Search for the cell housing the specified text and yield its (x, y) center coordinate. 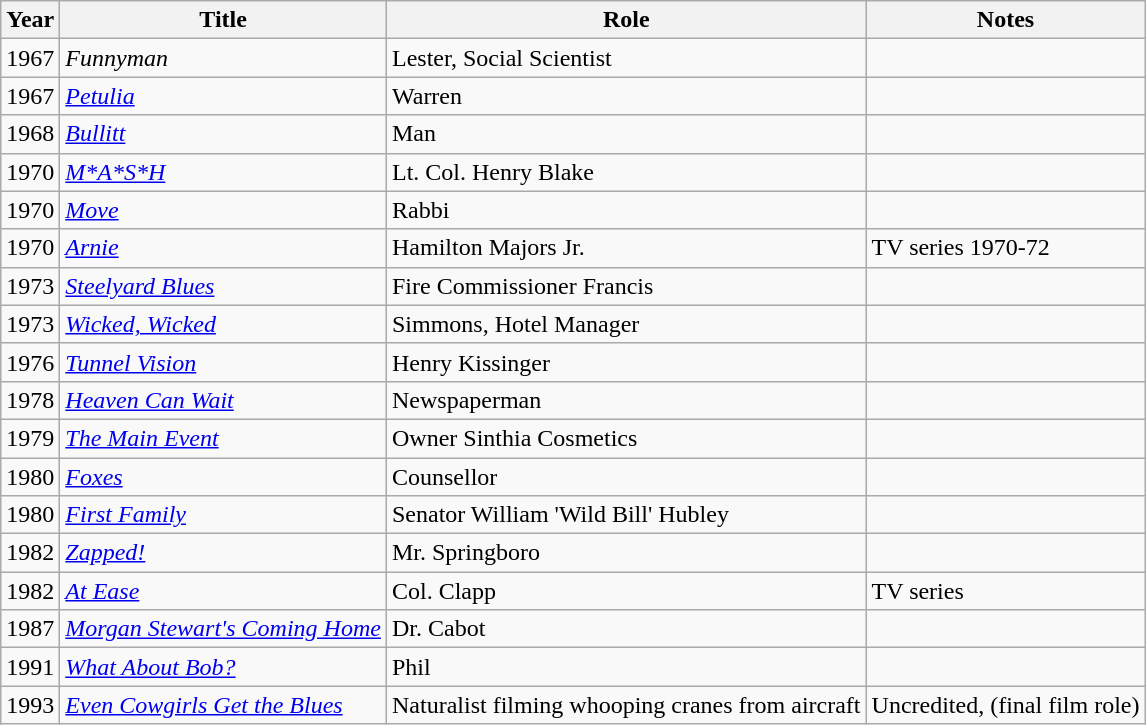
Tunnel Vision (224, 362)
Uncredited, (final film role) (1006, 705)
Senator William 'Wild Bill' Hubley (626, 515)
Foxes (224, 477)
1993 (30, 705)
1987 (30, 629)
Warren (626, 96)
What About Bob? (224, 667)
Hamilton Majors Jr. (626, 248)
Fire Commissioner Francis (626, 286)
Lt. Col. Henry Blake (626, 172)
Lester, Social Scientist (626, 58)
Mr. Springboro (626, 553)
1979 (30, 438)
At Ease (224, 591)
Naturalist filming whooping cranes from aircraft (626, 705)
Funnyman (224, 58)
Phil (626, 667)
Arnie (224, 248)
1978 (30, 400)
Col. Clapp (626, 591)
Year (30, 20)
TV series (1006, 591)
Dr. Cabot (626, 629)
Even Cowgirls Get the Blues (224, 705)
Title (224, 20)
Zapped! (224, 553)
TV series 1970-72 (1006, 248)
Move (224, 210)
1976 (30, 362)
Newspaperman (626, 400)
Bullitt (224, 134)
Wicked, Wicked (224, 324)
Notes (1006, 20)
Man (626, 134)
The Main Event (224, 438)
1991 (30, 667)
1968 (30, 134)
Owner Sinthia Cosmetics (626, 438)
Steelyard Blues (224, 286)
Heaven Can Wait (224, 400)
Petulia (224, 96)
Simmons, Hotel Manager (626, 324)
Counsellor (626, 477)
Role (626, 20)
Rabbi (626, 210)
Morgan Stewart's Coming Home (224, 629)
First Family (224, 515)
Henry Kissinger (626, 362)
M*A*S*H (224, 172)
